Provide the (x, y) coordinate of the cell's center where the given text is located.  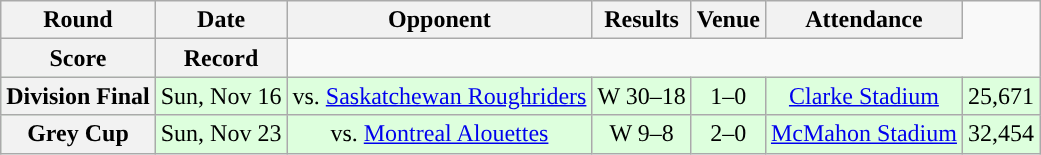
Results (642, 20)
25,671 (1000, 96)
McMahon Stadium (864, 134)
vs. Montreal Alouettes (440, 134)
Record (221, 58)
2–0 (728, 134)
vs. Saskatchewan Roughriders (440, 96)
Attendance (864, 20)
Opponent (440, 20)
Date (221, 20)
Division Final (78, 96)
32,454 (1000, 134)
Grey Cup (78, 134)
1–0 (728, 96)
Venue (728, 20)
W 9–8 (642, 134)
Sun, Nov 16 (221, 96)
Clarke Stadium (864, 96)
W 30–18 (642, 96)
Round (78, 20)
Score (78, 58)
Sun, Nov 23 (221, 134)
